Find where the given text appears and provide that cell's center as (X, Y) coordinate. 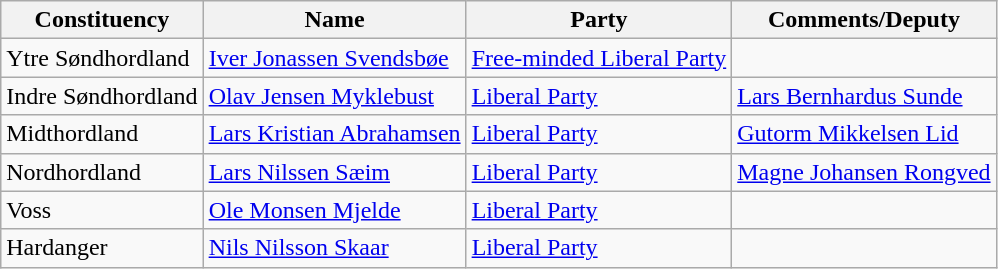
Free-minded Liberal Party (599, 58)
Nordhordland (102, 172)
Olav Jensen Myklebust (334, 96)
Voss (102, 210)
Comments/Deputy (864, 20)
Hardanger (102, 248)
Iver Jonassen Svendsbøe (334, 58)
Lars Kristian Abrahamsen (334, 134)
Constituency (102, 20)
Indre Søndhordland (102, 96)
Ole Monsen Mjelde (334, 210)
Name (334, 20)
Lars Nilssen Sæim (334, 172)
Lars Bernhardus Sunde (864, 96)
Ytre Søndhordland (102, 58)
Midthordland (102, 134)
Nils Nilsson Skaar (334, 248)
Magne Johansen Rongved (864, 172)
Gutorm Mikkelsen Lid (864, 134)
Party (599, 20)
